Determine the [x, y] coordinate at the center of the cell enclosing the given text.  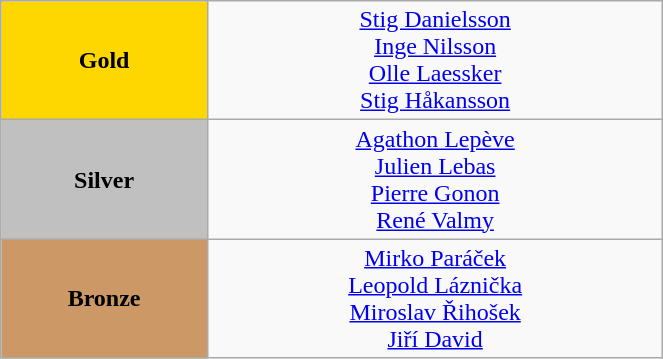
Agathon LepèveJulien LebasPierre GononRené Valmy [434, 180]
Silver [104, 180]
Gold [104, 60]
Stig DanielssonInge NilssonOlle LaesskerStig Håkansson [434, 60]
Mirko ParáčekLeopold LázničkaMiroslav ŘihošekJiří David [434, 298]
Bronze [104, 298]
